Return (X, Y) of the center of cell containing provided text 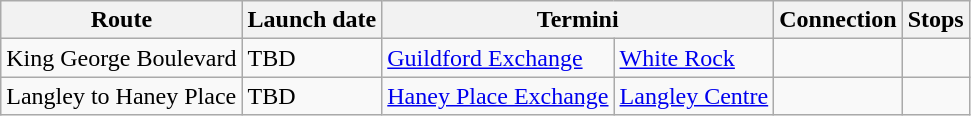
Launch date (312, 20)
Connection (838, 20)
King George Boulevard (122, 58)
White Rock (694, 58)
Langley Centre (694, 96)
Haney Place Exchange (498, 96)
Langley to Haney Place (122, 96)
Route (122, 20)
Guildford Exchange (498, 58)
Termini (578, 20)
Stops (936, 20)
